Extract the [X, Y] coordinate from the center of the cell holding the provided text.  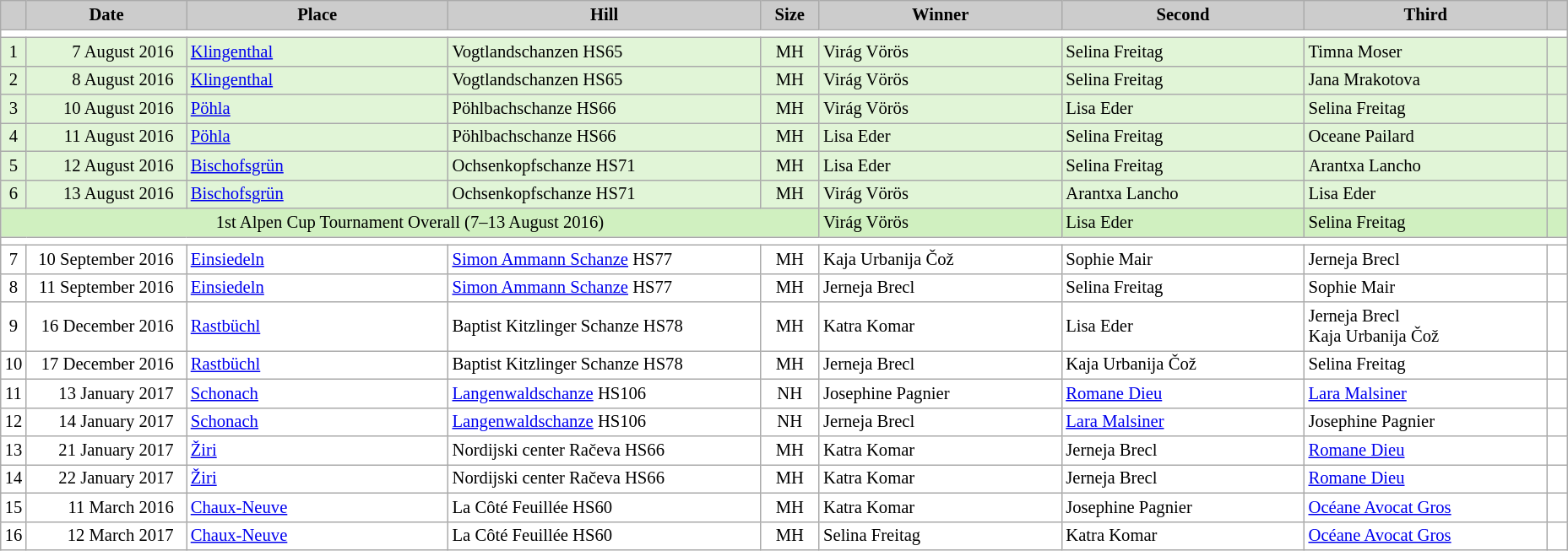
11 March 2016 [106, 507]
1st Alpen Cup Tournament Overall (7–13 August 2016) [410, 222]
Oceane Pailard [1425, 137]
Size [789, 14]
9 [14, 327]
13 August 2016 [106, 194]
Second [1182, 14]
11 [14, 393]
10 [14, 365]
4 [14, 137]
13 [14, 450]
1 [14, 51]
6 [14, 194]
Timna Moser [1425, 51]
2 [14, 80]
13 January 2017 [106, 393]
22 January 2017 [106, 478]
15 [14, 507]
Place [317, 14]
Jana Mrakotova [1425, 80]
7 [14, 259]
12 August 2016 [106, 165]
11 August 2016 [106, 137]
7 August 2016 [106, 51]
14 [14, 478]
Date [106, 14]
14 January 2017 [106, 422]
16 [14, 536]
10 September 2016 [106, 259]
Hill [605, 14]
17 December 2016 [106, 365]
12 March 2017 [106, 536]
3 [14, 109]
12 [14, 422]
11 September 2016 [106, 288]
Jerneja Brecl Kaja Urbanija Čož [1425, 327]
8 August 2016 [106, 80]
10 August 2016 [106, 109]
16 December 2016 [106, 327]
Winner [941, 14]
Third [1425, 14]
5 [14, 165]
8 [14, 288]
21 January 2017 [106, 450]
